From the cell containing the given text, extract its center point as [x, y] coordinate. 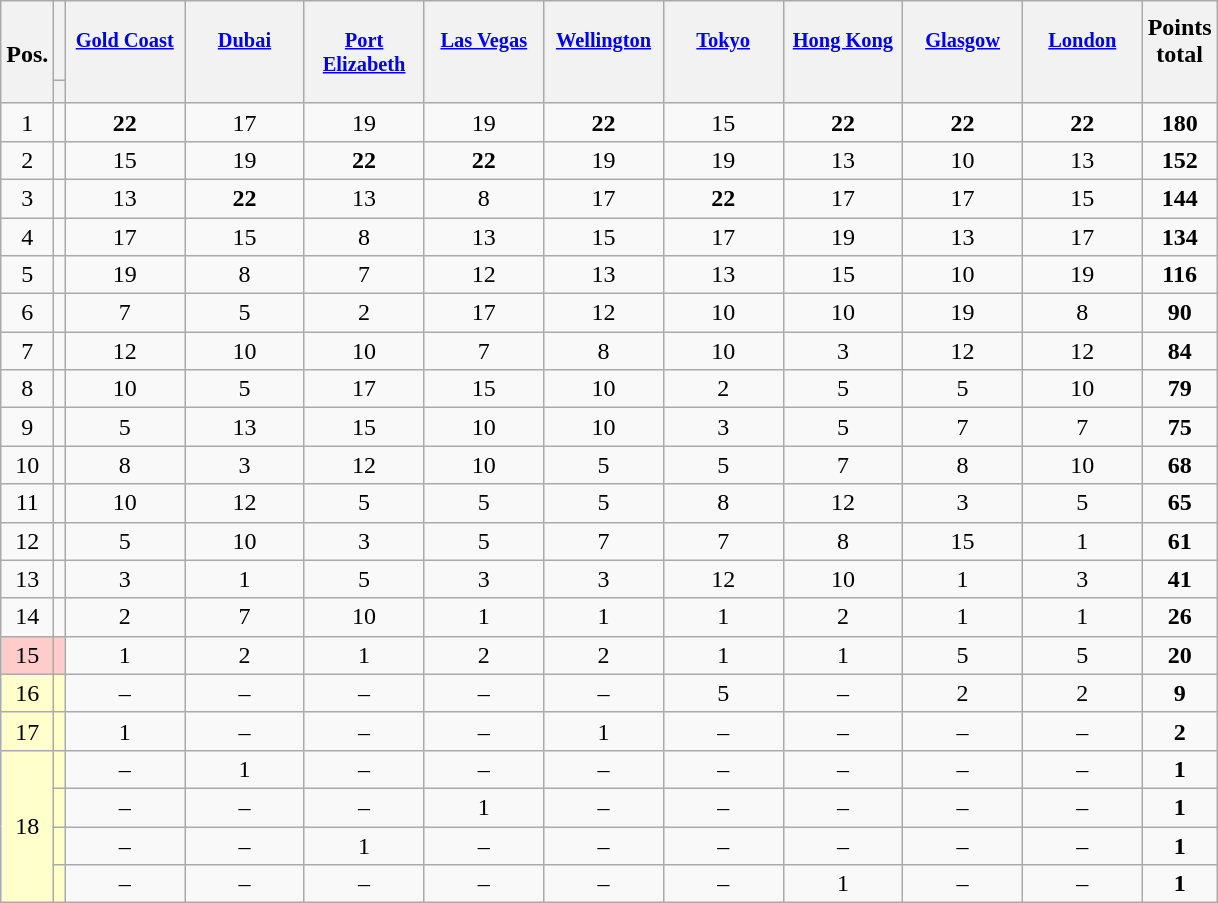
Pos. [28, 41]
68 [1180, 465]
116 [1180, 275]
Glasgow [963, 41]
Pointstotal [1180, 41]
90 [1180, 313]
4 [28, 237]
Dubai [245, 41]
134 [1180, 237]
14 [28, 617]
Gold Coast [125, 41]
Tokyo [723, 41]
11 [28, 503]
79 [1180, 389]
26 [1180, 617]
152 [1180, 160]
61 [1180, 541]
84 [1180, 351]
75 [1180, 427]
6 [28, 313]
Hong Kong [843, 41]
Wellington [604, 41]
Las Vegas [484, 41]
65 [1180, 503]
180 [1180, 122]
London [1082, 41]
41 [1180, 579]
Port Elizabeth [364, 41]
18 [28, 826]
20 [1180, 655]
16 [28, 693]
144 [1180, 198]
